For the text-containing cell, return its midpoint in [X, Y] coordinate format. 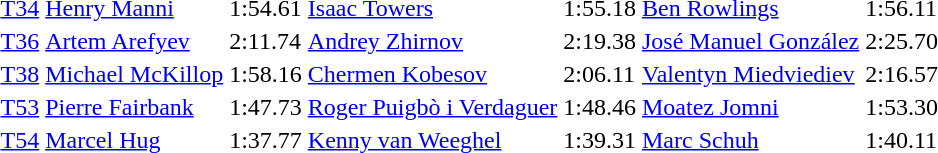
Valentyn Miedviediev [751, 74]
1:58.16 [266, 74]
Michael McKillop [134, 74]
2:19.38 [600, 41]
José Manuel González [751, 41]
Roger Puigbò i Verdaguer [432, 107]
2:11.74 [266, 41]
1:48.46 [600, 107]
2:06.11 [600, 74]
Moatez Jomni [751, 107]
Pierre Fairbank [134, 107]
1:47.73 [266, 107]
Andrey Zhirnov [432, 41]
Chermen Kobesov [432, 74]
Artem Arefyev [134, 41]
